Provide the [x, y] coordinate of the cell's center where the given text is located.  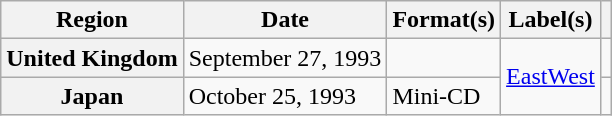
Date [285, 20]
Mini-CD [444, 96]
Japan [92, 96]
September 27, 1993 [285, 58]
Label(s) [551, 20]
October 25, 1993 [285, 96]
United Kingdom [92, 58]
EastWest [551, 77]
Region [92, 20]
Format(s) [444, 20]
